For the text-containing cell, return its midpoint in [X, Y] coordinate format. 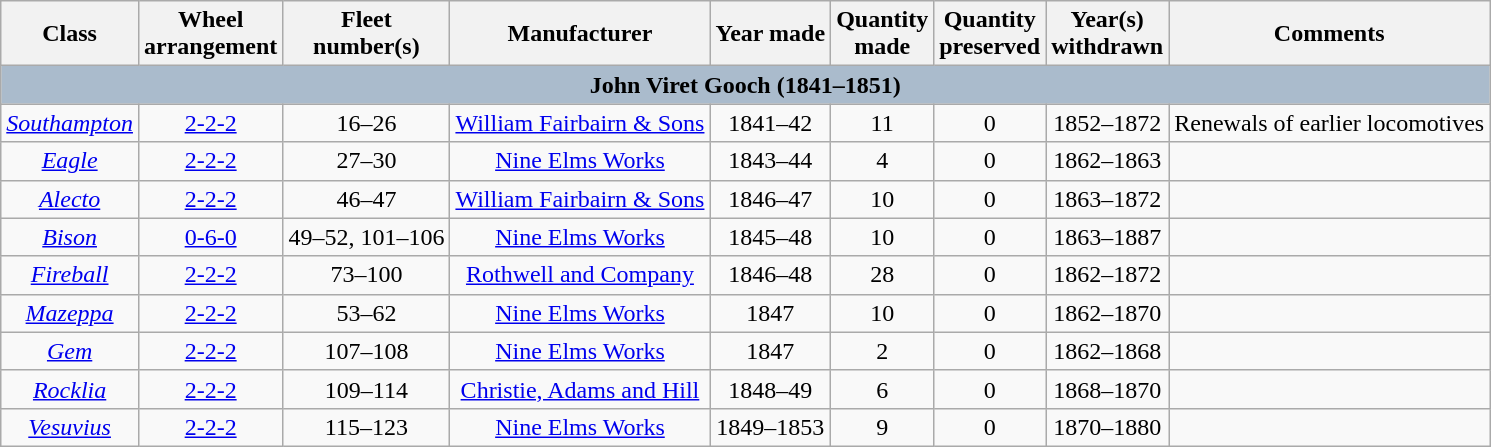
Eagle [70, 161]
1870–1880 [1108, 427]
1862–1868 [1108, 351]
1846–48 [770, 275]
1863–1872 [1108, 199]
Fleetnumber(s) [366, 34]
Gem [70, 351]
Christie, Adams and Hill [580, 389]
27–30 [366, 161]
Class [70, 34]
Quantitymade [882, 34]
1849–1853 [770, 427]
16–26 [366, 123]
4 [882, 161]
Vesuvius [70, 427]
49–52, 101–106 [366, 237]
1841–42 [770, 123]
1845–48 [770, 237]
53–62 [366, 313]
Comments [1330, 34]
Year(s)withdrawn [1108, 34]
1862–1872 [1108, 275]
Rocklia [70, 389]
1862–1870 [1108, 313]
11 [882, 123]
2 [882, 351]
Manufacturer [580, 34]
John Viret Gooch (1841–1851) [746, 85]
1846–47 [770, 199]
Southampton [70, 123]
Fireball [70, 275]
109–114 [366, 389]
9 [882, 427]
73–100 [366, 275]
28 [882, 275]
1863–1887 [1108, 237]
Mazeppa [70, 313]
0-6-0 [210, 237]
Quantitypreserved [990, 34]
Alecto [70, 199]
1852–1872 [1108, 123]
Bison [70, 237]
1848–49 [770, 389]
1843–44 [770, 161]
Year made [770, 34]
6 [882, 389]
115–123 [366, 427]
46–47 [366, 199]
1862–1863 [1108, 161]
1868–1870 [1108, 389]
Rothwell and Company [580, 275]
Renewals of earlier locomotives [1330, 123]
Wheelarrangement [210, 34]
107–108 [366, 351]
